Locate the cell with the specified text and output its [X, Y] center coordinate. 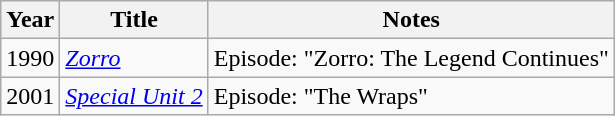
1990 [30, 58]
Special Unit 2 [134, 96]
Title [134, 20]
Zorro [134, 58]
Year [30, 20]
2001 [30, 96]
Episode: "Zorro: The Legend Continues" [411, 58]
Notes [411, 20]
Episode: "The Wraps" [411, 96]
